Identify which cell holds the provided text, then report its (X, Y) central coordinate. 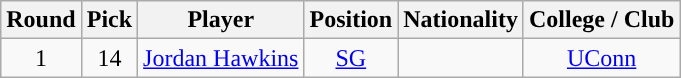
UConn (601, 58)
1 (41, 58)
College / Club (601, 20)
Pick (109, 20)
Player (221, 20)
Position (351, 20)
Round (41, 20)
Nationality (461, 20)
Jordan Hawkins (221, 58)
14 (109, 58)
SG (351, 58)
